Output the [X, Y] coordinate of the center of the cell containing the given text.  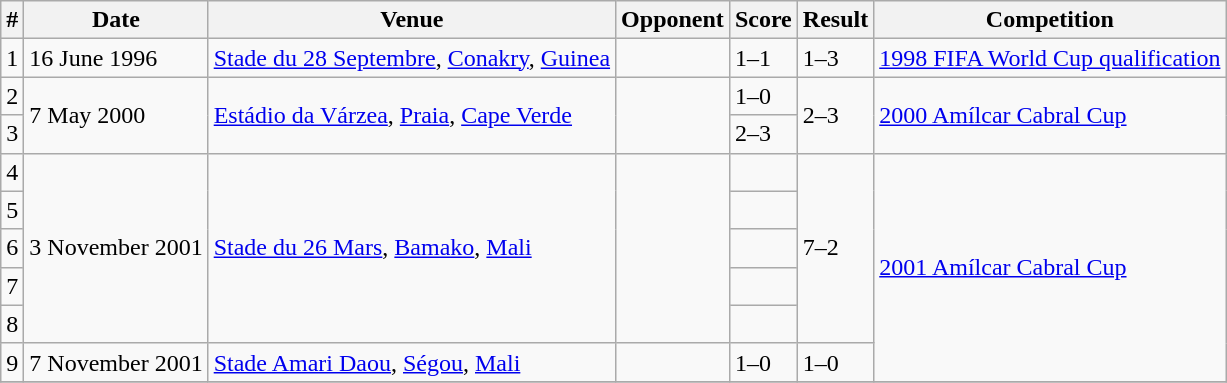
2 [12, 96]
7–2 [835, 248]
7 May 2000 [116, 115]
6 [12, 248]
Estádio da Várzea, Praia, Cape Verde [412, 115]
1–1 [763, 58]
Competition [1050, 20]
Opponent [673, 20]
3 November 2001 [116, 248]
1 [12, 58]
Result [835, 20]
1–3 [835, 58]
Score [763, 20]
5 [12, 210]
8 [12, 324]
Stade du 28 Septembre, Conakry, Guinea [412, 58]
2001 Amílcar Cabral Cup [1050, 267]
9 [12, 362]
2000 Amílcar Cabral Cup [1050, 115]
Date [116, 20]
16 June 1996 [116, 58]
4 [12, 172]
Stade du 26 Mars, Bamako, Mali [412, 248]
3 [12, 134]
1998 FIFA World Cup qualification [1050, 58]
Stade Amari Daou, Ségou, Mali [412, 362]
7 [12, 286]
7 November 2001 [116, 362]
Venue [412, 20]
# [12, 20]
